Find where the given text appears and provide that cell's center as [x, y] coordinate. 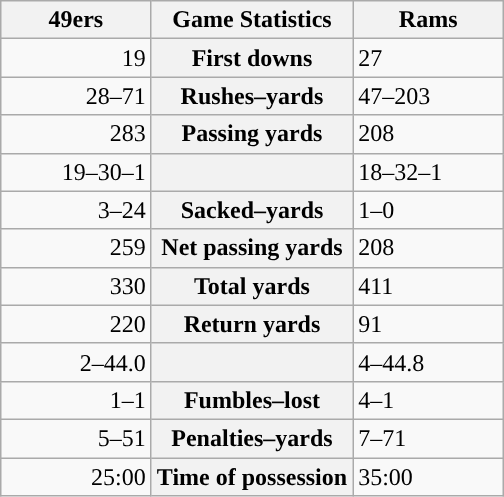
7–71 [428, 438]
4–1 [428, 400]
25:00 [76, 477]
1–0 [428, 210]
259 [76, 248]
5–51 [76, 438]
47–203 [428, 96]
Game Statistics [252, 20]
411 [428, 286]
Total yards [252, 286]
28–71 [76, 96]
220 [76, 324]
91 [428, 324]
4–44.8 [428, 362]
First downs [252, 58]
19 [76, 58]
Time of possession [252, 477]
Sacked–yards [252, 210]
Return yards [252, 324]
19–30–1 [76, 172]
49ers [76, 20]
35:00 [428, 477]
1–1 [76, 400]
330 [76, 286]
27 [428, 58]
Fumbles–lost [252, 400]
Rams [428, 20]
2–44.0 [76, 362]
Passing yards [252, 134]
3–24 [76, 210]
Penalties–yards [252, 438]
283 [76, 134]
Net passing yards [252, 248]
18–32–1 [428, 172]
Rushes–yards [252, 96]
